Determine the (X, Y) coordinate at the center of the cell enclosing the given text.  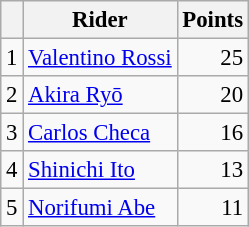
Akira Ryō (100, 95)
25 (212, 58)
3 (12, 133)
2 (12, 95)
4 (12, 170)
16 (212, 133)
5 (12, 208)
Valentino Rossi (100, 58)
Carlos Checa (100, 133)
11 (212, 208)
Norifumi Abe (100, 208)
1 (12, 58)
13 (212, 170)
Points (212, 20)
Shinichi Ito (100, 170)
Rider (100, 20)
20 (212, 95)
